Output the (x, y) coordinate of the center of the cell containing the given text.  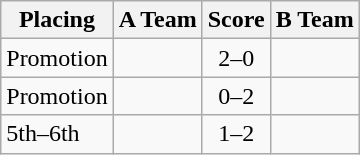
Placing (57, 20)
0–2 (236, 96)
Score (236, 20)
5th–6th (57, 134)
B Team (314, 20)
2–0 (236, 58)
1–2 (236, 134)
A Team (158, 20)
